Search for the cell housing the specified text and yield its [X, Y] center coordinate. 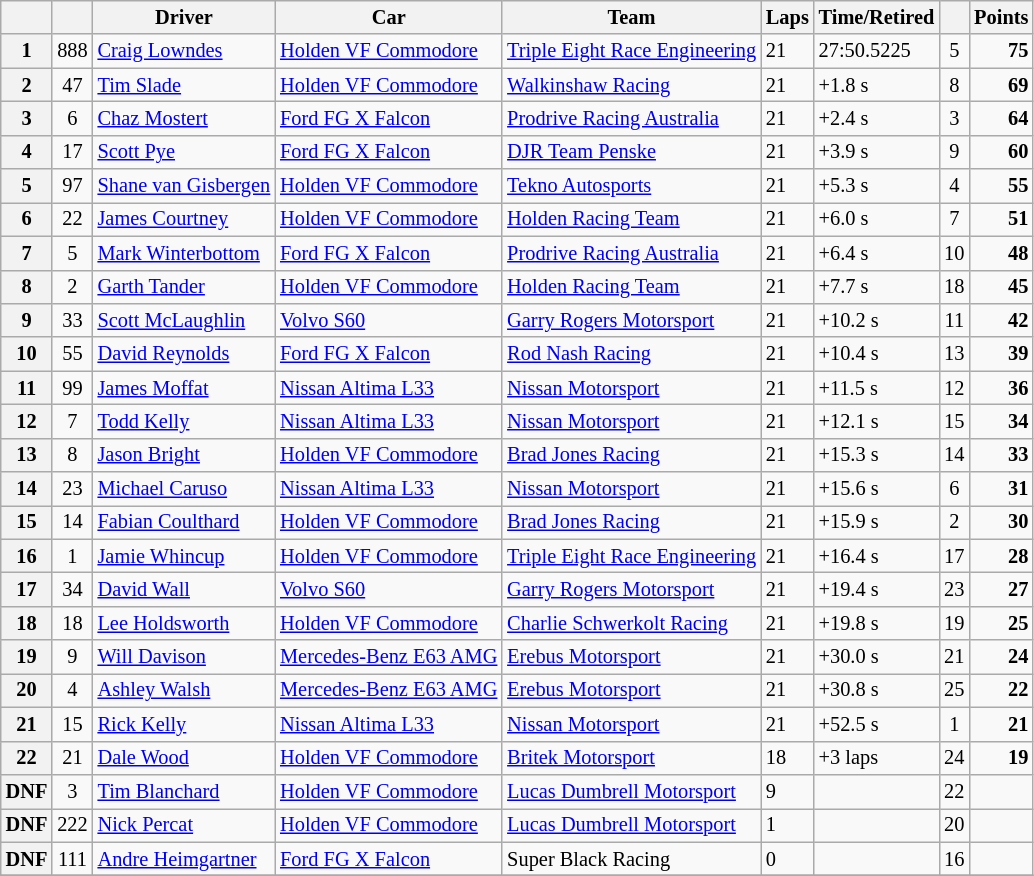
48 [1001, 253]
97 [72, 186]
51 [1001, 219]
Shane van Gisbergen [184, 186]
+7.7 s [877, 287]
Will Davison [184, 657]
+6.4 s [877, 253]
Craig Lowndes [184, 51]
888 [72, 51]
+16.4 s [877, 556]
99 [72, 388]
69 [1001, 85]
Britek Motorsport [632, 758]
+3 laps [877, 758]
+30.0 s [877, 657]
David Reynolds [184, 354]
Dale Wood [184, 758]
Tim Slade [184, 85]
31 [1001, 489]
+12.1 s [877, 421]
+19.4 s [877, 589]
+15.3 s [877, 455]
+11.5 s [877, 388]
222 [72, 825]
Lee Holdsworth [184, 623]
+19.8 s [877, 623]
27 [1001, 589]
+15.9 s [877, 522]
James Courtney [184, 219]
David Wall [184, 589]
Walkinshaw Racing [632, 85]
Ashley Walsh [184, 690]
Rod Nash Racing [632, 354]
Scott McLaughlin [184, 320]
Charlie Schwerkolt Racing [632, 623]
Team [632, 17]
Rick Kelly [184, 724]
64 [1001, 118]
36 [1001, 388]
Tim Blanchard [184, 791]
Michael Caruso [184, 489]
+10.4 s [877, 354]
60 [1001, 152]
+15.6 s [877, 489]
27:50.5225 [877, 51]
Driver [184, 17]
+5.3 s [877, 186]
42 [1001, 320]
Mark Winterbottom [184, 253]
Jamie Whincup [184, 556]
39 [1001, 354]
+1.8 s [877, 85]
Todd Kelly [184, 421]
Nick Percat [184, 825]
Car [388, 17]
28 [1001, 556]
DJR Team Penske [632, 152]
Andre Heimgartner [184, 859]
Time/Retired [877, 17]
Chaz Mostert [184, 118]
+10.2 s [877, 320]
James Moffat [184, 388]
Jason Bright [184, 455]
+30.8 s [877, 690]
30 [1001, 522]
Tekno Autosports [632, 186]
Super Black Racing [632, 859]
Points [1001, 17]
Laps [788, 17]
+52.5 s [877, 724]
0 [788, 859]
111 [72, 859]
75 [1001, 51]
Fabian Coulthard [184, 522]
+2.4 s [877, 118]
+3.9 s [877, 152]
47 [72, 85]
45 [1001, 287]
+6.0 s [877, 219]
Scott Pye [184, 152]
Garth Tander [184, 287]
